Pinpoint the cell where the given text exists, returning its [x, y] midpoint coordinate. 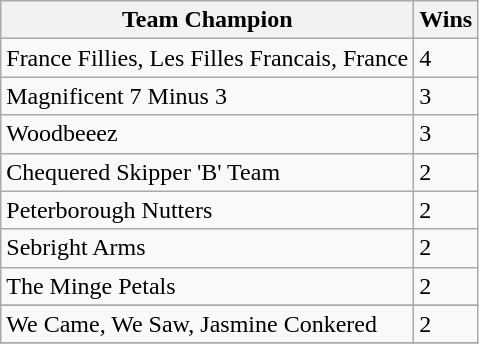
Woodbeeez [208, 134]
The Minge Petals [208, 286]
Team Champion [208, 20]
Wins [446, 20]
4 [446, 58]
Peterborough Nutters [208, 210]
Magnificent 7 Minus 3 [208, 96]
France Fillies, Les Filles Francais, France [208, 58]
Sebright Arms [208, 248]
We Came, We Saw, Jasmine Conkered [208, 324]
Chequered Skipper 'B' Team [208, 172]
